Pinpoint the cell where the given text exists, returning its [x, y] midpoint coordinate. 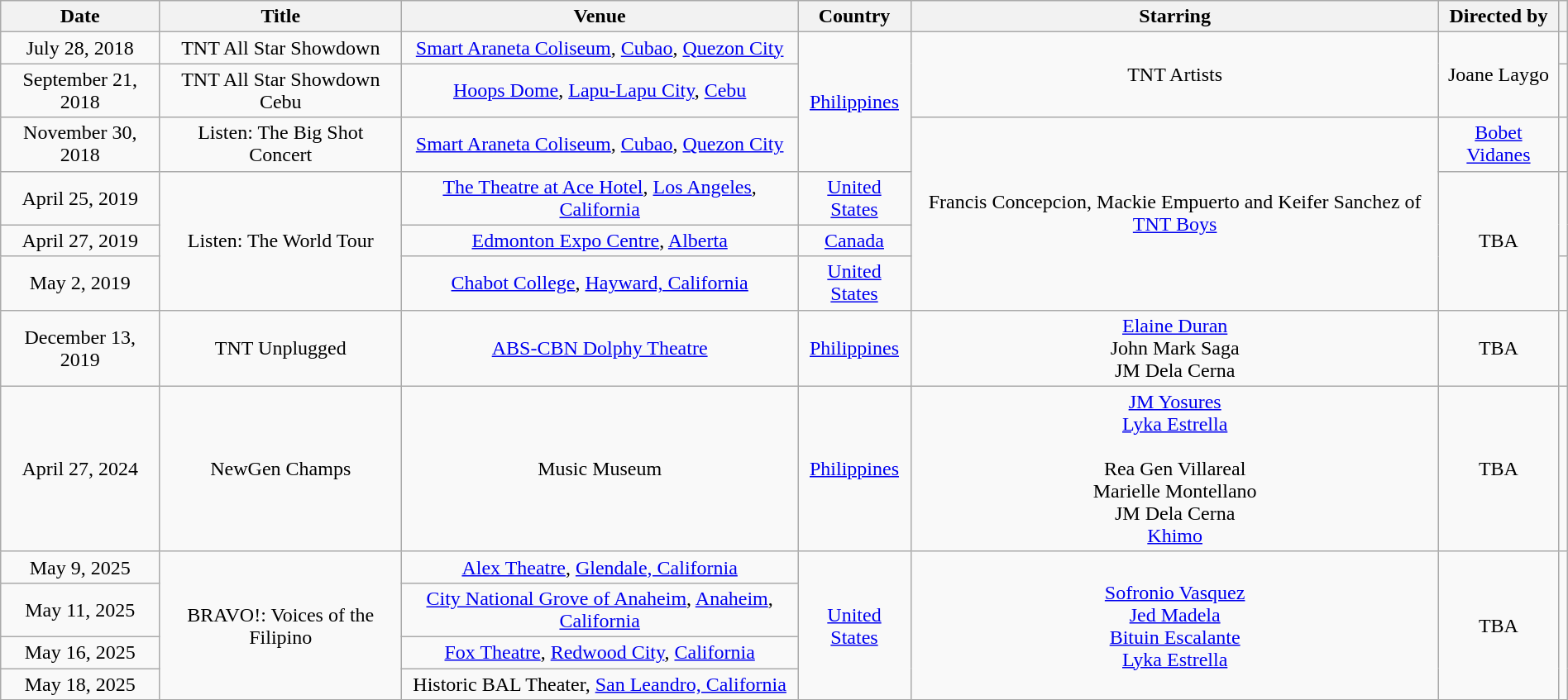
JM Yosures Lyka Estrella Rea Gen Villareal Marielle Montellano JM Dela Cerna Khimo [1175, 469]
Starring [1175, 17]
November 30, 2018 [80, 144]
April 27, 2019 [80, 240]
Francis Concepcion, Mackie Empuerto and Keifer Sanchez of TNT Boys [1175, 213]
The Theatre at Ace Hotel, Los Angeles, California [600, 198]
Listen: The World Tour [281, 240]
Hoops Dome, Lapu-Lapu City, Cebu [600, 91]
City National Grove of Anaheim, Anaheim, California [600, 610]
Joane Laygo [1499, 74]
Directed by [1499, 17]
Date [80, 17]
TNT All Star Showdown [281, 48]
Country [853, 17]
Music Museum [600, 469]
Chabot College, Hayward, California [600, 283]
TNT Artists [1175, 74]
Title [281, 17]
NewGen Champs [281, 469]
May 9, 2025 [80, 567]
TNT Unplugged [281, 348]
May 2, 2019 [80, 283]
BRAVO!: Voices of the Filipino [281, 625]
May 11, 2025 [80, 610]
April 27, 2024 [80, 469]
Edmonton Expo Centre, Alberta [600, 240]
May 16, 2025 [80, 652]
Bobet Vidanes [1499, 144]
Fox Theatre, Redwood City, California [600, 652]
TNT All Star Showdown Cebu [281, 91]
Listen: The Big Shot Concert [281, 144]
Sofronio VasquezJed MadelaBituin EscalanteLyka Estrella [1175, 625]
September 21, 2018 [80, 91]
Elaine Duran John Mark Saga JM Dela Cerna [1175, 348]
April 25, 2019 [80, 198]
ABS-CBN Dolphy Theatre [600, 348]
Alex Theatre, Glendale, California [600, 567]
Historic BAL Theater, San Leandro, California [600, 683]
Venue [600, 17]
December 13, 2019 [80, 348]
July 28, 2018 [80, 48]
May 18, 2025 [80, 683]
Canada [853, 240]
